Return the (X, Y) coordinate for the center point of the cell that contains the specified text.  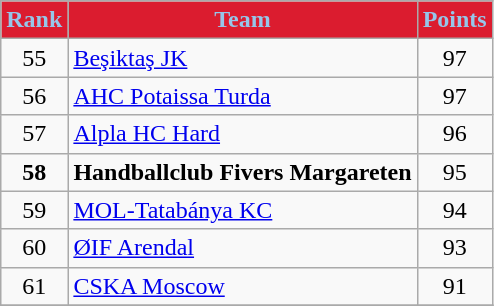
ØIF Arendal (242, 248)
Team (242, 20)
58 (34, 172)
Points (454, 20)
Handballclub Fivers Margareten (242, 172)
60 (34, 248)
Beşiktaş JK (242, 58)
95 (454, 172)
93 (454, 248)
Alpla HC Hard (242, 134)
55 (34, 58)
57 (34, 134)
91 (454, 286)
59 (34, 210)
MOL-Tatabánya KC (242, 210)
61 (34, 286)
CSKA Moscow (242, 286)
96 (454, 134)
Rank (34, 20)
94 (454, 210)
AHC Potaissa Turda (242, 96)
56 (34, 96)
